Return the [X, Y] coordinate for the center point of the cell that contains the specified text.  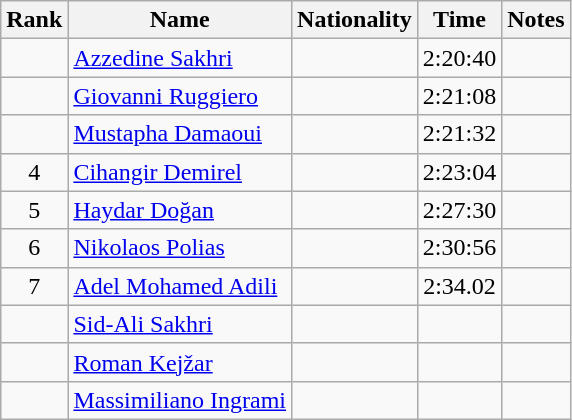
6 [34, 248]
Time [459, 20]
2:21:08 [459, 96]
4 [34, 172]
Adel Mohamed Adili [180, 286]
5 [34, 210]
Massimiliano Ingrami [180, 400]
2:20:40 [459, 58]
Rank [34, 20]
Notes [536, 20]
2:27:30 [459, 210]
Nikolaos Polias [180, 248]
Roman Kejžar [180, 362]
Cihangir Demirel [180, 172]
Name [180, 20]
7 [34, 286]
2:23:04 [459, 172]
2:21:32 [459, 134]
Azzedine Sakhri [180, 58]
2:30:56 [459, 248]
Sid-Ali Sakhri [180, 324]
Haydar Doğan [180, 210]
Nationality [355, 20]
Giovanni Ruggiero [180, 96]
Mustapha Damaoui [180, 134]
2:34.02 [459, 286]
